Find where the given text appears and provide that cell's center as [x, y] coordinate. 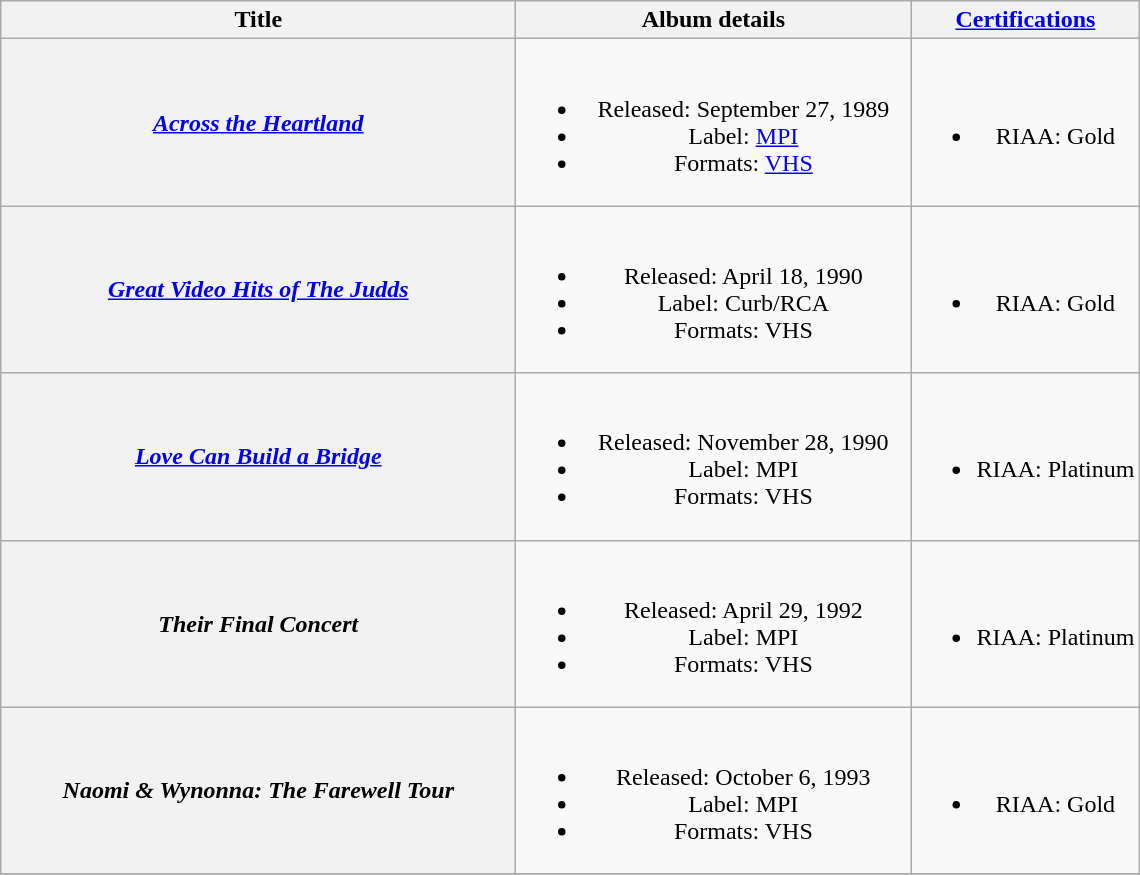
Their Final Concert [258, 624]
Released: April 18, 1990Label: Curb/RCAFormats: VHS [714, 290]
Released: April 29, 1992Label: MPIFormats: VHS [714, 624]
Album details [714, 20]
Across the Heartland [258, 122]
Naomi & Wynonna: The Farewell Tour [258, 790]
Love Can Build a Bridge [258, 456]
Released: October 6, 1993Label: MPIFormats: VHS [714, 790]
Released: November 28, 1990Label: MPIFormats: VHS [714, 456]
Released: September 27, 1989Label: MPIFormats: VHS [714, 122]
Certifications [1026, 20]
Great Video Hits of The Judds [258, 290]
Title [258, 20]
